From the cell containing the given text, extract its center point as (x, y) coordinate. 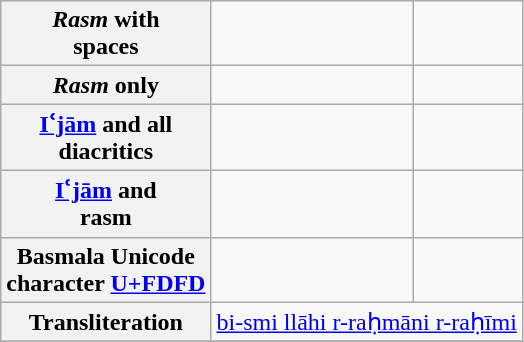
Iʿjām and all diacritics (106, 138)
bi-smi llāhi r-raḥmāni r-raḥīmi (366, 322)
Transliteration (106, 322)
Rasm only (106, 85)
Basmala Unicode character U+FDFD (106, 270)
Rasm with spaces (106, 34)
Iʿjām and rasm (106, 204)
